Pinpoint the cell where the given text exists, returning its (X, Y) midpoint coordinate. 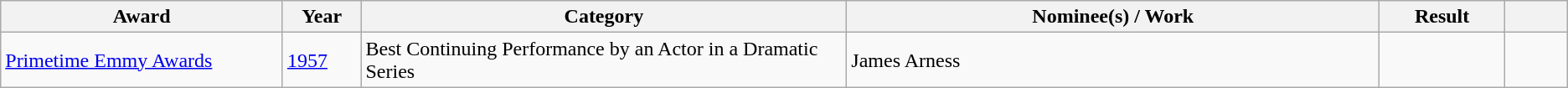
Primetime Emmy Awards (142, 60)
James Arness (1113, 60)
Nominee(s) / Work (1113, 17)
Award (142, 17)
1957 (322, 60)
Category (604, 17)
Year (322, 17)
Best Continuing Performance by an Actor in a Dramatic Series (604, 60)
Result (1442, 17)
